Detect which cell encompasses the target text, then output its (x, y) center coordinate. 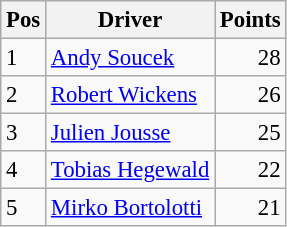
28 (250, 58)
26 (250, 95)
4 (24, 170)
Pos (24, 20)
Mirko Bortolotti (130, 208)
Points (250, 20)
1 (24, 58)
Tobias Hegewald (130, 170)
Robert Wickens (130, 95)
Andy Soucek (130, 58)
21 (250, 208)
25 (250, 133)
2 (24, 95)
5 (24, 208)
Julien Jousse (130, 133)
3 (24, 133)
Driver (130, 20)
22 (250, 170)
